Scan for the cell matching the given text and deliver its [X, Y] coordinate at center. 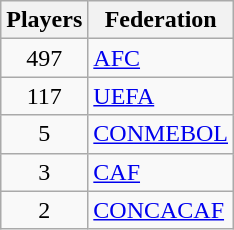
AFC [161, 58]
CONCACAF [161, 210]
497 [44, 58]
Federation [161, 20]
2 [44, 210]
CAF [161, 172]
CONMEBOL [161, 134]
UEFA [161, 96]
117 [44, 96]
5 [44, 134]
3 [44, 172]
Players [44, 20]
